Pinpoint the cell where the given text exists, returning its (x, y) midpoint coordinate. 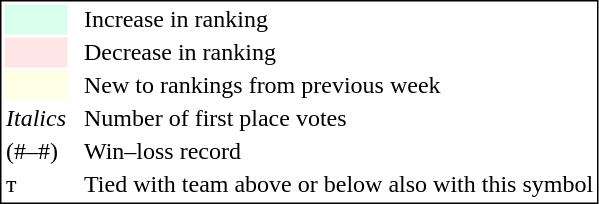
т (36, 185)
Decrease in ranking (338, 53)
(#–#) (36, 151)
Italics (36, 119)
Win–loss record (338, 151)
Number of first place votes (338, 119)
Increase in ranking (338, 19)
Tied with team above or below also with this symbol (338, 185)
New to rankings from previous week (338, 85)
